Locate the cell with the specified text and output its [x, y] center coordinate. 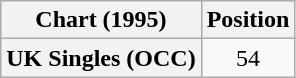
UK Singles (OCC) [101, 58]
54 [248, 58]
Position [248, 20]
Chart (1995) [101, 20]
